Extract the (x, y) coordinate from the center of the cell holding the provided text.  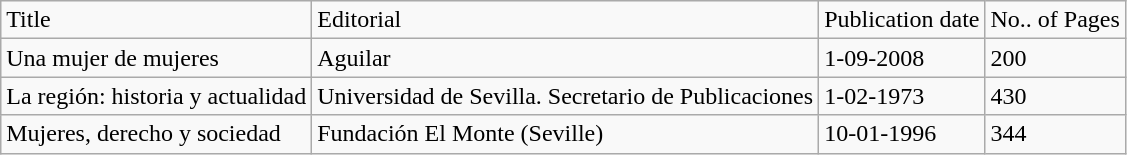
200 (1055, 58)
No.. of Pages (1055, 20)
Fundación El Monte (Seville) (566, 134)
Universidad de Sevilla. Secretario de Publicaciones (566, 96)
Mujeres, derecho y sociedad (156, 134)
Aguilar (566, 58)
Una mujer de mujeres (156, 58)
344 (1055, 134)
10-01-1996 (902, 134)
430 (1055, 96)
1-09-2008 (902, 58)
La región: historia y actualidad (156, 96)
Publication date (902, 20)
Editorial (566, 20)
Title (156, 20)
1-02-1973 (902, 96)
